Return (x, y) of the center of cell containing provided text 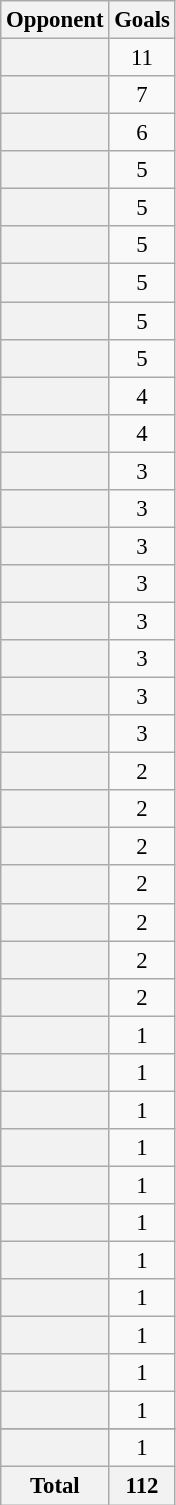
7 (142, 95)
Opponent (55, 20)
Total (55, 1486)
6 (142, 133)
112 (142, 1486)
Goals (142, 20)
11 (142, 58)
